Output the [X, Y] coordinate of the center of the cell containing the given text.  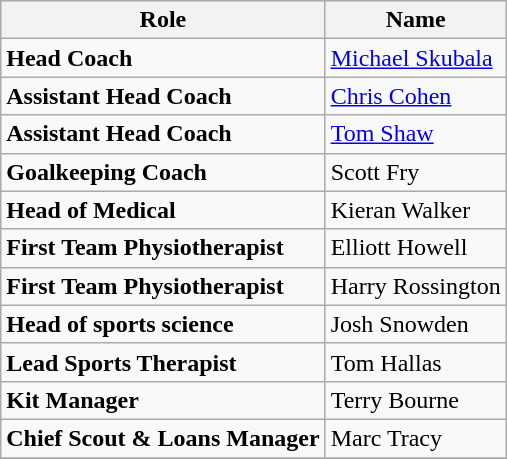
Scott Fry [416, 172]
Michael Skubala [416, 58]
Elliott Howell [416, 248]
Head Coach [163, 58]
Chief Scout & Loans Manager [163, 438]
Kit Manager [163, 400]
Josh Snowden [416, 324]
Name [416, 20]
Marc Tracy [416, 438]
Goalkeeping Coach [163, 172]
Kieran Walker [416, 210]
Harry Rossington [416, 286]
Tom Hallas [416, 362]
Head of sports science [163, 324]
Chris Cohen [416, 96]
Role [163, 20]
Lead Sports Therapist [163, 362]
Terry Bourne [416, 400]
Head of Medical [163, 210]
Tom Shaw [416, 134]
